Search for the cell housing the specified text and yield its (x, y) center coordinate. 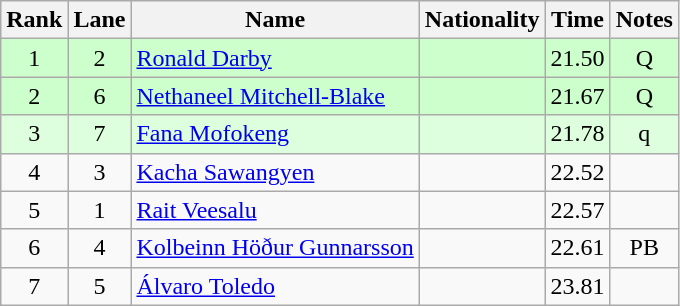
Kolbeinn Höður Gunnarsson (275, 248)
23.81 (578, 286)
Álvaro Toledo (275, 286)
22.61 (578, 248)
22.57 (578, 210)
Rank (34, 20)
21.67 (578, 96)
q (644, 134)
Fana Mofokeng (275, 134)
22.52 (578, 172)
Nethaneel Mitchell-Blake (275, 96)
21.78 (578, 134)
Ronald Darby (275, 58)
PB (644, 248)
Notes (644, 20)
Lane (100, 20)
21.50 (578, 58)
Rait Veesalu (275, 210)
Nationality (482, 20)
Name (275, 20)
Time (578, 20)
Kacha Sawangyen (275, 172)
